Output the [x, y] coordinate of the center of the cell containing the given text.  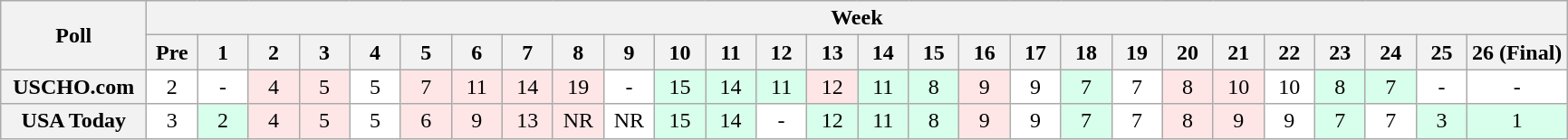
21 [1238, 52]
16 [985, 52]
23 [1340, 52]
25 [1441, 52]
18 [1086, 52]
17 [1035, 52]
Poll [74, 35]
22 [1289, 52]
24 [1390, 52]
USCHO.com [74, 87]
Week [857, 18]
20 [1188, 52]
Pre [172, 52]
USA Today [74, 121]
26 (Final) [1516, 52]
